Capture the cell that displays the provided text and extract its [X, Y] central coordinate. 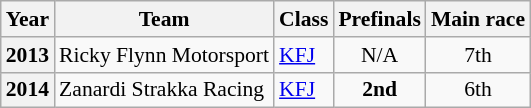
Prefinals [379, 19]
6th [478, 90]
Class [304, 19]
Year [28, 19]
Team [164, 19]
Main race [478, 19]
N/A [379, 55]
2013 [28, 55]
2014 [28, 90]
Ricky Flynn Motorsport [164, 55]
7th [478, 55]
2nd [379, 90]
Zanardi Strakka Racing [164, 90]
